Identify which cell holds the provided text, then report its (x, y) central coordinate. 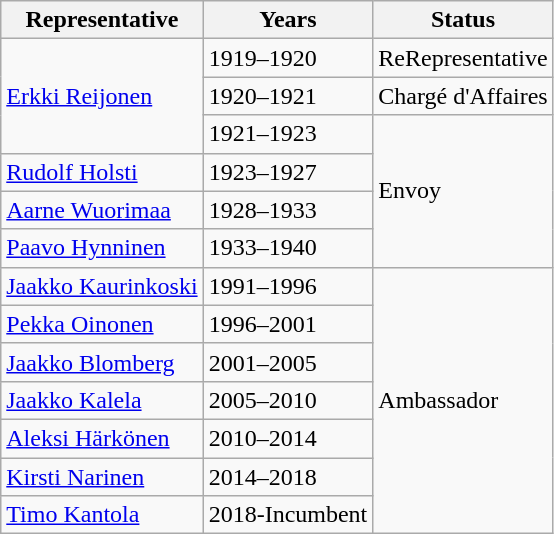
1920–1921 (288, 96)
Representative (102, 20)
1923–1927 (288, 172)
Chargé d'Affaires (463, 96)
2005–2010 (288, 400)
Envoy (463, 191)
1919–1920 (288, 58)
ReRepresentative (463, 58)
Kirsti Narinen (102, 477)
Erkki Reijonen (102, 96)
2014–2018 (288, 477)
Status (463, 20)
2010–2014 (288, 438)
2018-Incumbent (288, 515)
Jaakko Blomberg (102, 362)
Rudolf Holsti (102, 172)
Paavo Hynninen (102, 248)
1991–1996 (288, 286)
1996–2001 (288, 324)
Years (288, 20)
Ambassador (463, 400)
Aarne Wuorimaa (102, 210)
Jaakko Kaurinkoski (102, 286)
1928–1933 (288, 210)
1921–1923 (288, 134)
2001–2005 (288, 362)
Pekka Oinonen (102, 324)
Timo Kantola (102, 515)
Jaakko Kalela (102, 400)
1933–1940 (288, 248)
Aleksi Härkönen (102, 438)
